Provide the (x, y) coordinate of the cell's center where the given text is located.  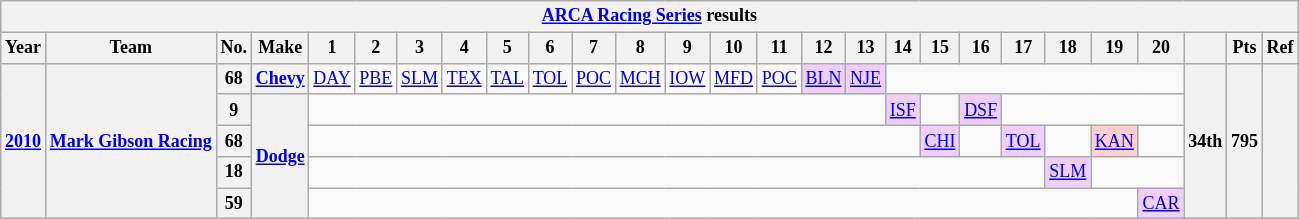
Team (130, 48)
795 (1245, 141)
4 (464, 48)
Mark Gibson Racing (130, 141)
1 (332, 48)
CHI (940, 140)
DSF (981, 110)
7 (594, 48)
NJE (866, 78)
2010 (24, 141)
59 (234, 204)
No. (234, 48)
15 (940, 48)
PBE (376, 78)
6 (550, 48)
Ref (1280, 48)
14 (902, 48)
BLN (824, 78)
8 (640, 48)
DAY (332, 78)
KAN (1115, 140)
CAR (1161, 204)
34th (1206, 141)
Year (24, 48)
20 (1161, 48)
ARCA Racing Series results (650, 16)
Dodge (280, 156)
5 (507, 48)
13 (866, 48)
ISF (902, 110)
MFD (734, 78)
11 (779, 48)
Pts (1245, 48)
Make (280, 48)
TEX (464, 78)
2 (376, 48)
19 (1115, 48)
12 (824, 48)
10 (734, 48)
3 (420, 48)
MCH (640, 78)
TAL (507, 78)
17 (1022, 48)
Chevy (280, 78)
IOW (688, 78)
16 (981, 48)
